Identify which cell holds the provided text, then report its [x, y] central coordinate. 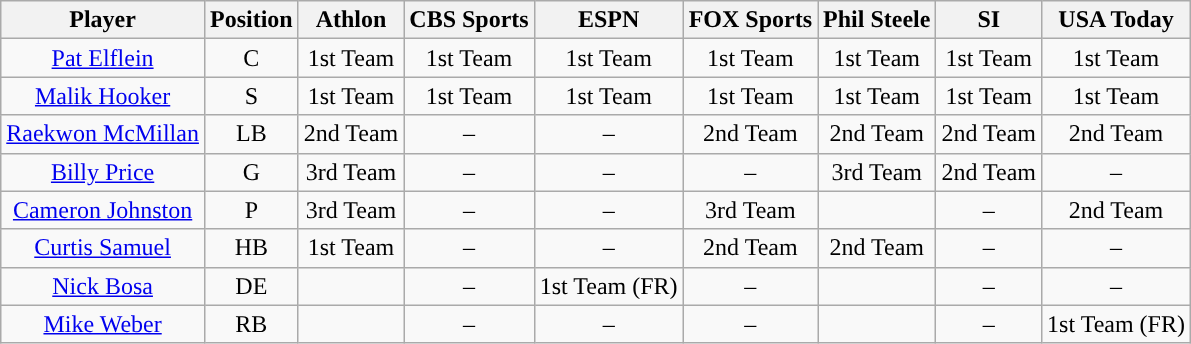
Phil Steele [877, 20]
Raekwon McMillan [103, 134]
C [251, 58]
Position [251, 20]
DE [251, 286]
CBS Sports [469, 20]
Pat Elflein [103, 58]
Billy Price [103, 172]
G [251, 172]
P [251, 210]
ESPN [608, 20]
SI [989, 20]
Mike Weber [103, 324]
LB [251, 134]
Cameron Johnston [103, 210]
Curtis Samuel [103, 248]
Nick Bosa [103, 286]
RB [251, 324]
S [251, 96]
Malik Hooker [103, 96]
FOX Sports [750, 20]
Player [103, 20]
USA Today [1116, 20]
Athlon [351, 20]
HB [251, 248]
